Provide the (x, y) coordinate of the cell's center where the given text is located.  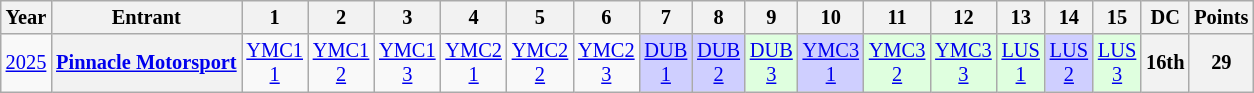
13 (1021, 17)
14 (1069, 17)
29 (1221, 63)
12 (963, 17)
7 (666, 17)
YMC21 (473, 63)
2 (341, 17)
DUB2 (718, 63)
16th (1165, 63)
Pinnacle Motorsport (146, 63)
LUS1 (1021, 63)
YMC11 (275, 63)
15 (1117, 17)
5 (540, 17)
11 (897, 17)
4 (473, 17)
2025 (26, 63)
YMC31 (831, 63)
Entrant (146, 17)
LUS2 (1069, 63)
LUS3 (1117, 63)
YMC32 (897, 63)
8 (718, 17)
DUB3 (772, 63)
3 (407, 17)
1 (275, 17)
Points (1221, 17)
YMC13 (407, 63)
YMC22 (540, 63)
Year (26, 17)
DC (1165, 17)
YMC33 (963, 63)
10 (831, 17)
YMC23 (606, 63)
DUB1 (666, 63)
6 (606, 17)
YMC12 (341, 63)
9 (772, 17)
